Output the [X, Y] coordinate of the center of the cell containing the given text.  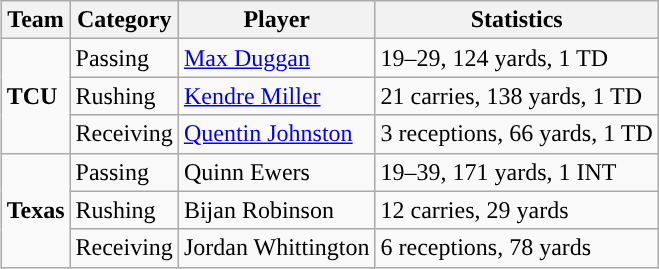
Quinn Ewers [276, 172]
TCU [36, 96]
Player [276, 20]
6 receptions, 78 yards [516, 248]
21 carries, 138 yards, 1 TD [516, 96]
3 receptions, 66 yards, 1 TD [516, 134]
Max Duggan [276, 58]
Jordan Whittington [276, 248]
19–29, 124 yards, 1 TD [516, 58]
Kendre Miller [276, 96]
Team [36, 20]
19–39, 171 yards, 1 INT [516, 172]
Category [124, 20]
Quentin Johnston [276, 134]
Bijan Robinson [276, 210]
Texas [36, 210]
Statistics [516, 20]
12 carries, 29 yards [516, 210]
